Capture the cell that displays the provided text and extract its (X, Y) central coordinate. 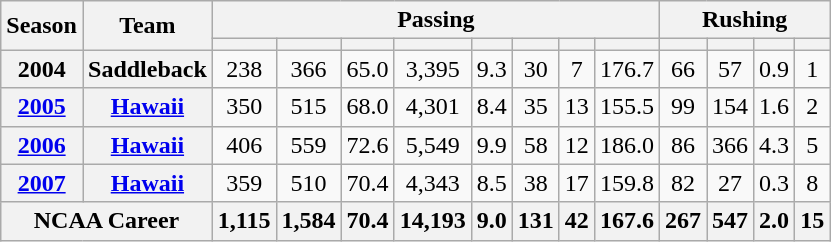
5 (812, 145)
58 (536, 145)
42 (576, 221)
350 (244, 107)
131 (536, 221)
30 (536, 69)
5,549 (432, 145)
4,343 (432, 183)
238 (244, 69)
35 (536, 107)
NCAA Career (107, 221)
99 (682, 107)
406 (244, 145)
159.8 (626, 183)
38 (536, 183)
2.0 (774, 221)
186.0 (626, 145)
8 (812, 183)
Season (42, 26)
68.0 (368, 107)
9.3 (492, 69)
Passing (436, 20)
13 (576, 107)
12 (576, 145)
547 (730, 221)
176.7 (626, 69)
86 (682, 145)
7 (576, 69)
1.6 (774, 107)
Saddleback (147, 69)
515 (308, 107)
510 (308, 183)
1,115 (244, 221)
8.5 (492, 183)
559 (308, 145)
66 (682, 69)
82 (682, 183)
72.6 (368, 145)
14,193 (432, 221)
0.3 (774, 183)
27 (730, 183)
9.9 (492, 145)
2 (812, 107)
15 (812, 221)
9.0 (492, 221)
2006 (42, 145)
267 (682, 221)
17 (576, 183)
57 (730, 69)
0.9 (774, 69)
Team (147, 26)
2007 (42, 183)
155.5 (626, 107)
Rushing (744, 20)
1,584 (308, 221)
2005 (42, 107)
2004 (42, 69)
3,395 (432, 69)
8.4 (492, 107)
4.3 (774, 145)
154 (730, 107)
4,301 (432, 107)
167.6 (626, 221)
359 (244, 183)
1 (812, 69)
65.0 (368, 69)
